Capture the cell that displays the provided text and extract its (x, y) central coordinate. 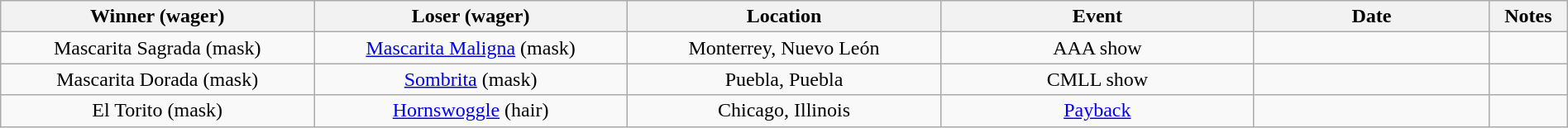
Location (784, 17)
Mascarita Maligna (mask) (471, 48)
Monterrey, Nuevo León (784, 48)
Notes (1528, 17)
Date (1371, 17)
CMLL show (1097, 79)
Mascarita Dorada (mask) (157, 79)
El Torito (mask) (157, 111)
Hornswoggle (hair) (471, 111)
Winner (wager) (157, 17)
Puebla, Puebla (784, 79)
Loser (wager) (471, 17)
Sombrita (mask) (471, 79)
Payback (1097, 111)
Chicago, Illinois (784, 111)
Mascarita Sagrada (mask) (157, 48)
Event (1097, 17)
AAA show (1097, 48)
